Output the (X, Y) coordinate of the center of the cell containing the given text.  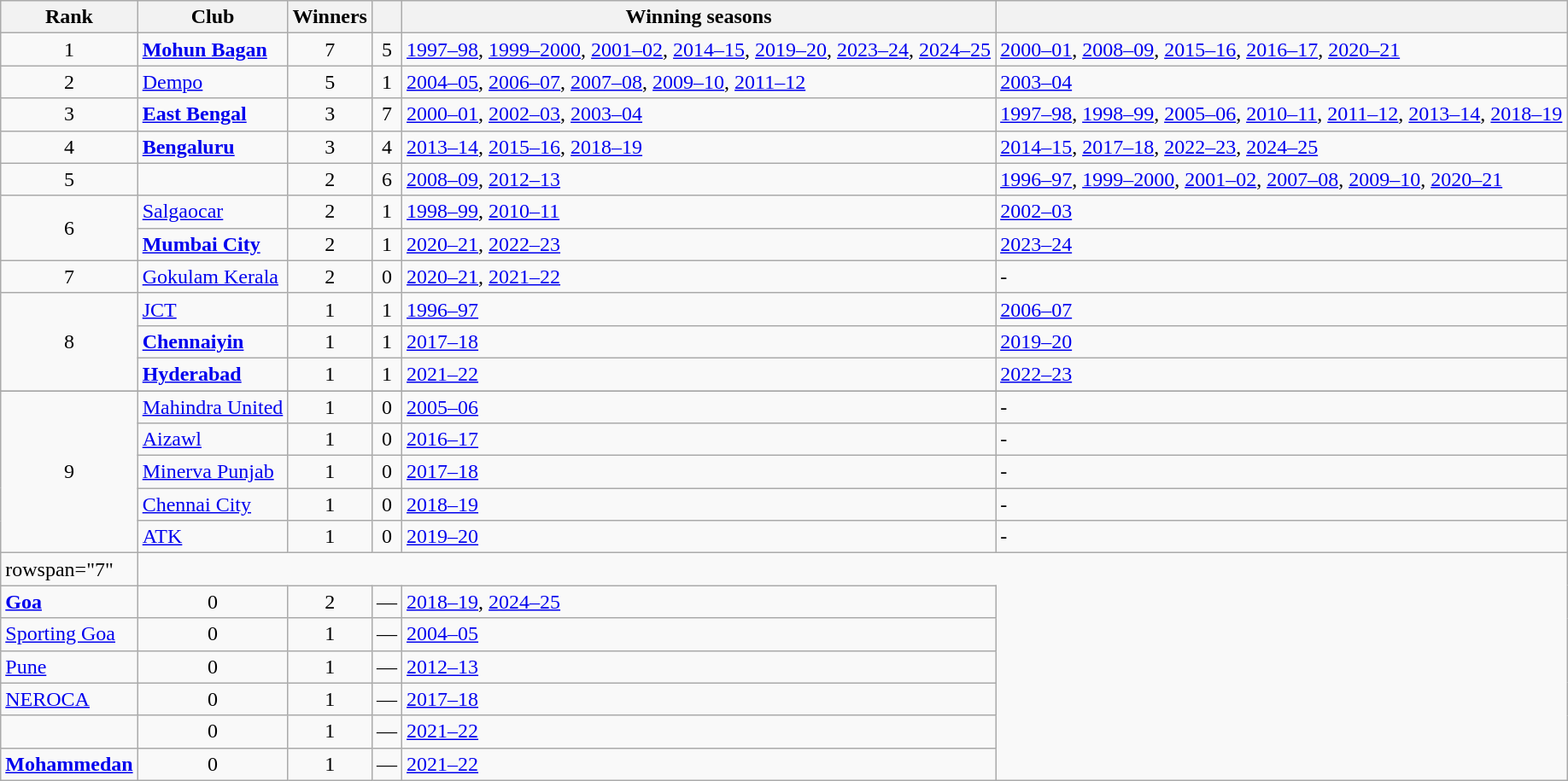
2003–04 (1281, 82)
Chennaiyin (213, 341)
Club (213, 17)
Aizawl (213, 440)
Sporting Goa (69, 634)
1997–98, 1998–99, 2005–06, 2010–11, 2011–12, 2013–14, 2018–19 (1281, 114)
2023–24 (1281, 244)
Bengaluru (213, 147)
2014–15, 2017–18, 2022–23, 2024–25 (1281, 147)
Winning seasons (699, 17)
Gokulam Kerala (213, 277)
Goa (69, 602)
Mumbai City (213, 244)
2018–19 (699, 504)
Minerva Punjab (213, 472)
2016–17 (699, 440)
Salgaocar (213, 212)
1998–99, 2010–11 (699, 212)
ATK (213, 537)
Dempo (213, 82)
Rank (69, 17)
Winners (330, 17)
2006–07 (1281, 309)
Pune (69, 667)
8 (69, 341)
Mohun Bagan (213, 50)
Mohammedan (69, 764)
9 (69, 472)
2022–23 (1281, 374)
1997–98, 1999–2000, 2001–02, 2014–15, 2019–20, 2023–24, 2024–25 (699, 50)
2002–03 (1281, 212)
2000–01, 2008–09, 2015–16, 2016–17, 2020–21 (1281, 50)
NEROCA (69, 699)
rowspan="7" (69, 569)
JCT (213, 309)
2012–13 (699, 667)
2020–21, 2021–22 (699, 277)
Chennai City (213, 504)
Hyderabad (213, 374)
2008–09, 2012–13 (699, 179)
2018–19, 2024–25 (699, 602)
East Bengal (213, 114)
2020–21, 2022–23 (699, 244)
2000–01, 2002–03, 2003–04 (699, 114)
2005–06 (699, 407)
1996–97, 1999–2000, 2001–02, 2007–08, 2009–10, 2020–21 (1281, 179)
2013–14, 2015–16, 2018–19 (699, 147)
2004–05, 2006–07, 2007–08, 2009–10, 2011–12 (699, 82)
2004–05 (699, 634)
Mahindra United (213, 407)
1996–97 (699, 309)
